Scan for the cell matching the given text and deliver its (x, y) coordinate at center. 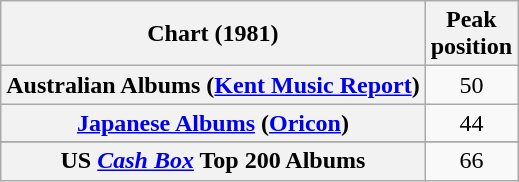
Peakposition (471, 34)
US Cash Box Top 200 Albums (213, 161)
50 (471, 85)
44 (471, 123)
Chart (1981) (213, 34)
Australian Albums (Kent Music Report) (213, 85)
Japanese Albums (Oricon) (213, 123)
66 (471, 161)
